Identify which cell holds the provided text, then report its [X, Y] central coordinate. 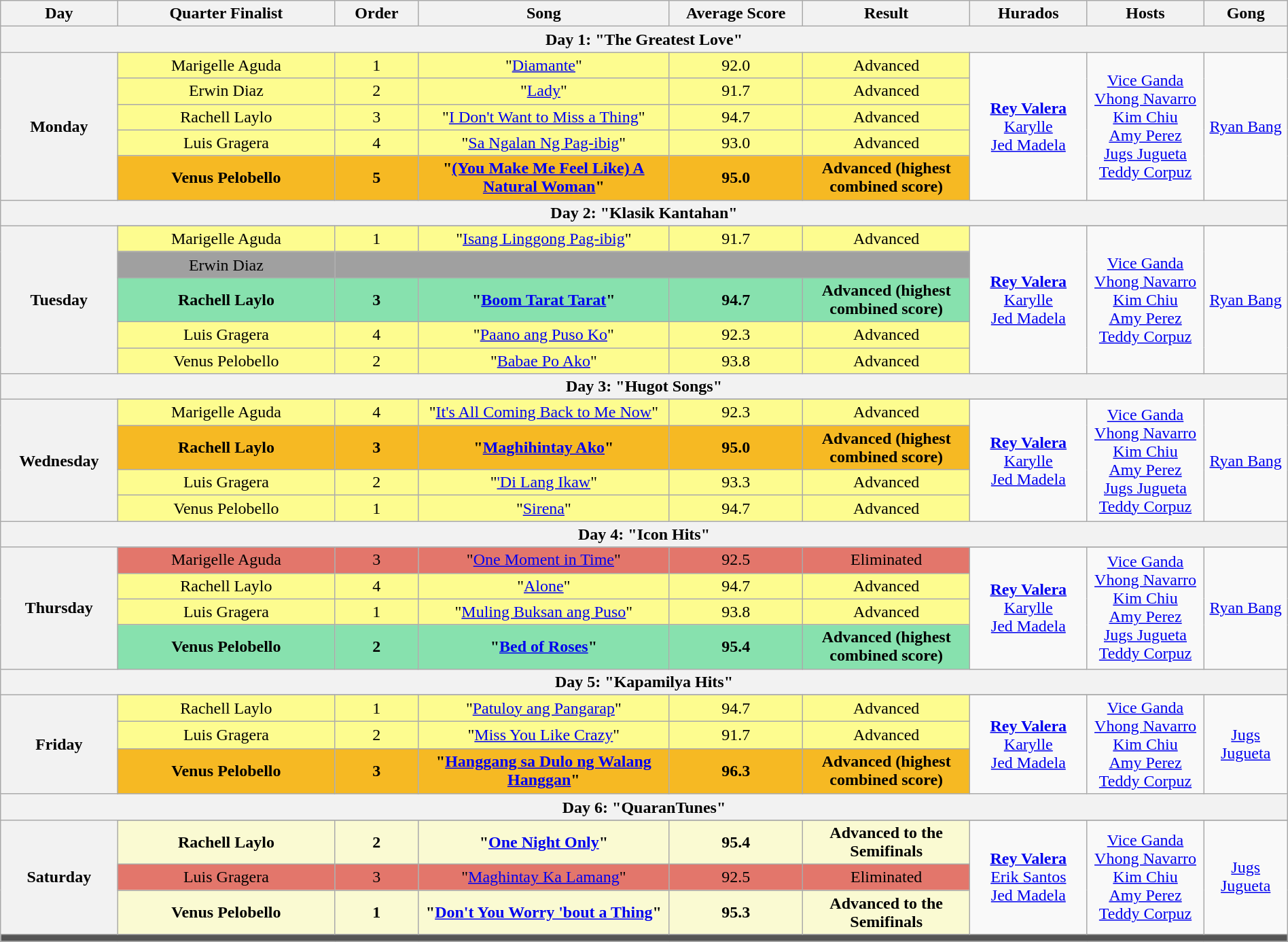
"Hanggang sa Dulo ng Walang Hanggan" [543, 771]
"Isang Linggong Pag-ibig" [543, 239]
"Don't You Worry 'bout a Thing" [543, 912]
"Miss You Like Crazy" [543, 735]
"Maghihintay Ako" [543, 447]
Day 5: "Kapamilya Hits" [644, 682]
Day 6: "QuaranTunes" [644, 807]
"I Don't Want to Miss a Thing" [543, 117]
96.3 [736, 771]
"Lady" [543, 91]
5 [376, 178]
"Alone" [543, 586]
Saturday [59, 877]
Thursday [59, 608]
Gong [1246, 14]
"'Di Lang Ikaw" [543, 483]
93.0 [736, 143]
92.0 [736, 65]
"Diamante" [543, 65]
Day 3: "Hugot Songs" [644, 387]
Average Score [736, 14]
Tuesday [59, 299]
"Maghintay Ka Lamang" [543, 877]
"(You Make Me Feel Like) A Natural Woman" [543, 178]
"Boom Tarat Tarat" [543, 299]
Order [376, 14]
Wednesday [59, 461]
Friday [59, 744]
Monday [59, 126]
"Bed of Roses" [543, 647]
Hurados [1028, 14]
Rey Valera Erik Santos Jed Madela [1028, 877]
95.3 [736, 912]
Result [887, 14]
"Muling Buksan ang Puso" [543, 612]
"Patuloy ang Pangarap" [543, 708]
"One Night Only" [543, 841]
Day 4: "Icon Hits" [644, 534]
93.3 [736, 483]
"It's All Coming Back to Me Now" [543, 413]
Day 2: "Klasik Kantahan" [644, 213]
Hosts [1145, 14]
"Paano ang Puso Ko" [543, 334]
"Sirena" [543, 508]
"One Moment in Time" [543, 560]
Quarter Finalist [226, 14]
Song [543, 14]
Day 1: "The Greatest Love" [644, 39]
"Sa Ngalan Ng Pag-ibig" [543, 143]
Day [59, 14]
"Babae Po Ako" [543, 361]
